Identify which cell holds the provided text, then report its (X, Y) central coordinate. 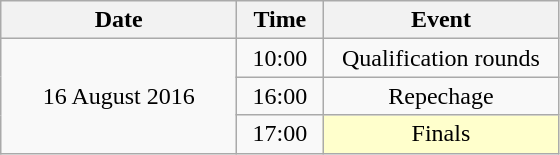
Finals (441, 134)
Qualification rounds (441, 58)
Event (441, 20)
16 August 2016 (119, 96)
Date (119, 20)
17:00 (280, 134)
Repechage (441, 96)
16:00 (280, 96)
Time (280, 20)
10:00 (280, 58)
